Extract the (x, y) coordinate from the center of the cell holding the provided text.  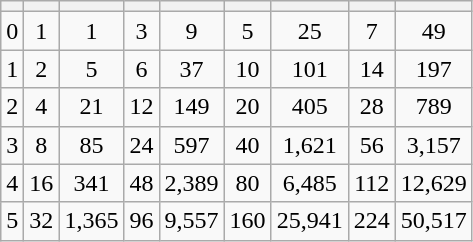
49 (434, 31)
6 (142, 69)
32 (42, 221)
12,629 (434, 183)
9 (192, 31)
16 (42, 183)
56 (372, 145)
6,485 (310, 183)
14 (372, 69)
20 (248, 107)
37 (192, 69)
12 (142, 107)
9,557 (192, 221)
80 (248, 183)
28 (372, 107)
101 (310, 69)
597 (192, 145)
50,517 (434, 221)
96 (142, 221)
24 (142, 145)
789 (434, 107)
8 (42, 145)
7 (372, 31)
40 (248, 145)
224 (372, 221)
1,621 (310, 145)
2,389 (192, 183)
1,365 (92, 221)
48 (142, 183)
85 (92, 145)
25,941 (310, 221)
0 (12, 31)
341 (92, 183)
3,157 (434, 145)
160 (248, 221)
21 (92, 107)
112 (372, 183)
197 (434, 69)
405 (310, 107)
25 (310, 31)
10 (248, 69)
149 (192, 107)
